From the cell containing the given text, extract its center point as [x, y] coordinate. 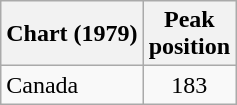
Chart (1979) [72, 34]
183 [189, 85]
Canada [72, 85]
Peakposition [189, 34]
